Find where the given text appears and provide that cell's center as [X, Y] coordinate. 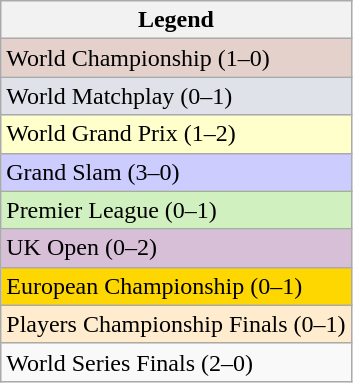
World Grand Prix (1–2) [176, 134]
Players Championship Finals (0–1) [176, 324]
Grand Slam (3–0) [176, 172]
World Matchplay (0–1) [176, 96]
European Championship (0–1) [176, 286]
World Championship (1–0) [176, 58]
World Series Finals (2–0) [176, 362]
UK Open (0–2) [176, 248]
Legend [176, 20]
Premier League (0–1) [176, 210]
